Determine the [x, y] coordinate at the center of the cell enclosing the given text.  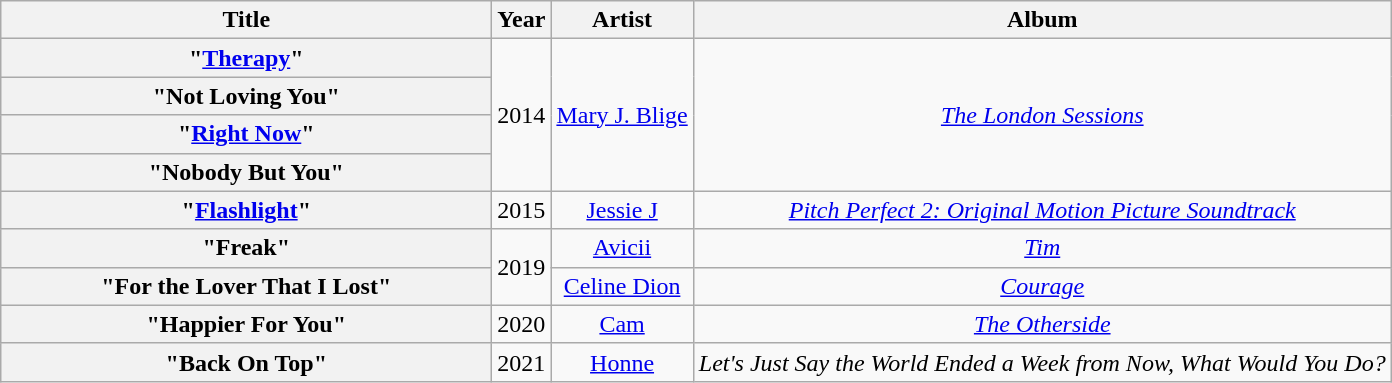
"Not Loving You" [246, 96]
"Right Now" [246, 134]
Cam [622, 324]
Mary J. Blige [622, 115]
"Nobody But You" [246, 172]
Year [522, 20]
2015 [522, 210]
Pitch Perfect 2: Original Motion Picture Soundtrack [1042, 210]
"Happier For You" [246, 324]
Album [1042, 20]
Celine Dion [622, 286]
The Otherside [1042, 324]
"Flashlight" [246, 210]
Avicii [622, 248]
Let's Just Say the World Ended a Week from Now, What Would You Do? [1042, 362]
"Freak" [246, 248]
Title [246, 20]
2019 [522, 267]
2021 [522, 362]
Courage [1042, 286]
"Therapy" [246, 58]
"Back On Top" [246, 362]
"For the Lover That I Lost" [246, 286]
Honne [622, 362]
Tim [1042, 248]
2020 [522, 324]
Jessie J [622, 210]
The London Sessions [1042, 115]
2014 [522, 115]
Artist [622, 20]
